Scan for the cell matching the given text and deliver its (x, y) coordinate at center. 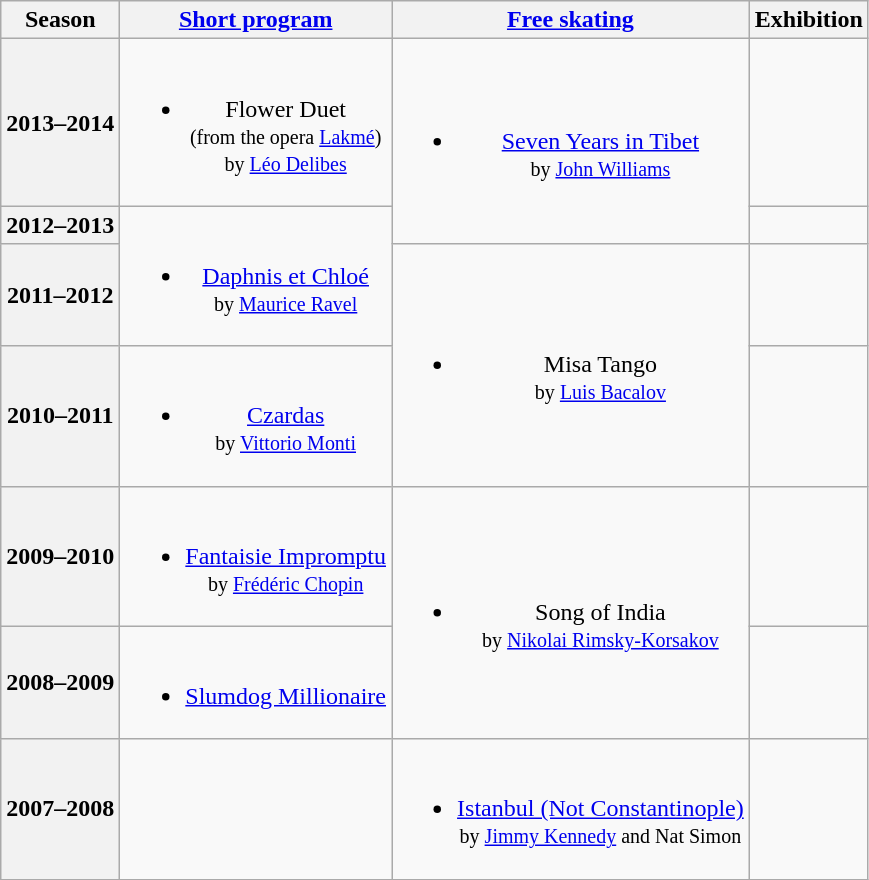
Fantaisie Impromptu by Frédéric Chopin (256, 556)
Daphnis et Chloé by Maurice Ravel (256, 276)
Czardas by Vittorio Monti (256, 416)
Song of India by Nikolai Rimsky-Korsakov (571, 612)
2013–2014 (60, 122)
Season (60, 20)
2012–2013 (60, 225)
Misa Tango by Luis Bacalov (571, 365)
2009–2010 (60, 556)
2011–2012 (60, 295)
Short program (256, 20)
2010–2011 (60, 416)
Flower Duet (from the opera Lakmé) by Léo Delibes (256, 122)
Free skating (571, 20)
Exhibition (808, 20)
2008–2009 (60, 682)
Slumdog Millionaire (256, 682)
2007–2008 (60, 809)
Seven Years in Tibet by John Williams (571, 142)
Istanbul (Not Constantinople) by Jimmy Kennedy and Nat Simon (571, 809)
